Scan for the cell matching the given text and deliver its [x, y] coordinate at center. 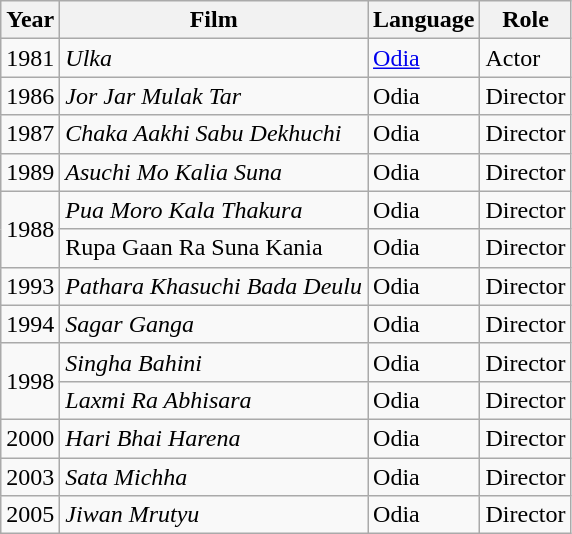
1986 [30, 96]
Actor [526, 58]
2000 [30, 438]
1988 [30, 229]
Film [214, 20]
Hari Bhai Harena [214, 438]
Ulka [214, 58]
Chaka Aakhi Sabu Dekhuchi [214, 134]
Pathara Khasuchi Bada Deulu [214, 286]
1993 [30, 286]
Pua Moro Kala Thakura [214, 210]
1998 [30, 381]
1989 [30, 172]
Singha Bahini [214, 362]
Sata Michha [214, 477]
1987 [30, 134]
2003 [30, 477]
Asuchi Mo Kalia Suna [214, 172]
Sagar Ganga [214, 324]
Laxmi Ra Abhisara [214, 400]
Role [526, 20]
Jiwan Mrutyu [214, 515]
Year [30, 20]
1981 [30, 58]
Rupa Gaan Ra Suna Kania [214, 248]
Language [424, 20]
2005 [30, 515]
1994 [30, 324]
Jor Jar Mulak Tar [214, 96]
